Pinpoint the cell where the given text exists, returning its [x, y] midpoint coordinate. 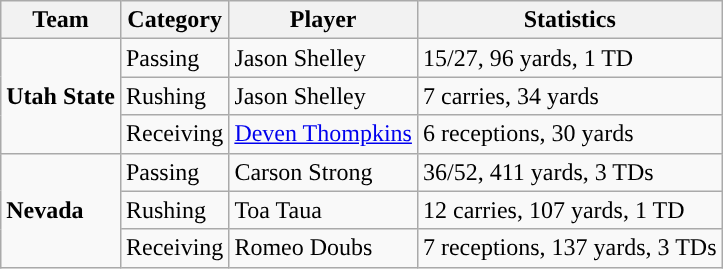
Romeo Doubs [324, 248]
Statistics [570, 20]
Toa Taua [324, 210]
Player [324, 20]
Team [61, 20]
6 receptions, 30 yards [570, 134]
12 carries, 107 yards, 1 TD [570, 210]
Category [174, 20]
Utah State [61, 96]
7 carries, 34 yards [570, 96]
Deven Thompkins [324, 134]
7 receptions, 137 yards, 3 TDs [570, 248]
Nevada [61, 210]
15/27, 96 yards, 1 TD [570, 58]
Carson Strong [324, 172]
36/52, 411 yards, 3 TDs [570, 172]
